Return (x, y) of the center of cell containing provided text 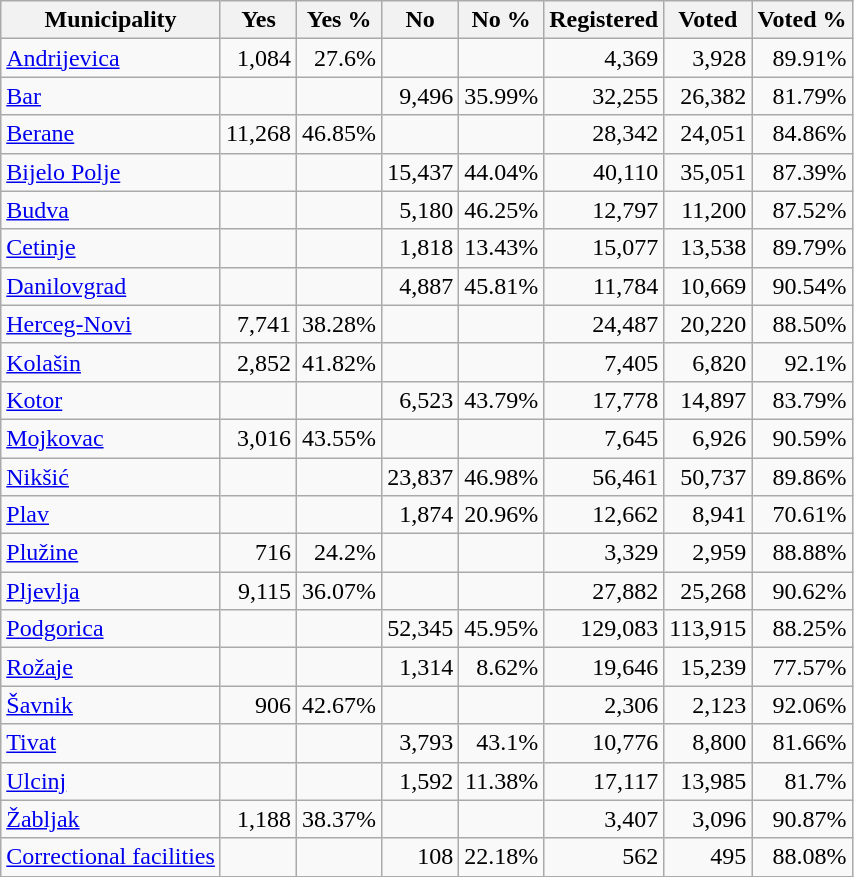
90.62% (802, 591)
15,077 (604, 248)
Bijelo Polje (111, 172)
3,928 (708, 58)
41.82% (340, 362)
81.79% (802, 96)
Herceg-Novi (111, 324)
Cetinje (111, 248)
9,496 (420, 96)
Kotor (111, 400)
Municipality (111, 20)
2,852 (258, 362)
13.43% (502, 248)
Plav (111, 515)
26,382 (708, 96)
46.98% (502, 477)
11,268 (258, 134)
6,523 (420, 400)
3,016 (258, 438)
89.91% (802, 58)
Voted % (802, 20)
89.86% (802, 477)
88.88% (802, 553)
14,897 (708, 400)
Registered (604, 20)
90.59% (802, 438)
13,538 (708, 248)
23,837 (420, 477)
17,778 (604, 400)
13,985 (708, 781)
92.1% (802, 362)
35.99% (502, 96)
2,123 (708, 705)
10,669 (708, 286)
2,306 (604, 705)
22.18% (502, 857)
38.28% (340, 324)
88.50% (802, 324)
1,314 (420, 667)
83.79% (802, 400)
43.1% (502, 743)
35,051 (708, 172)
Yes (258, 20)
92.06% (802, 705)
No (420, 20)
3,407 (604, 819)
8,800 (708, 743)
19,646 (604, 667)
25,268 (708, 591)
Yes % (340, 20)
Budva (111, 210)
495 (708, 857)
12,662 (604, 515)
Berane (111, 134)
3,329 (604, 553)
56,461 (604, 477)
Šavnik (111, 705)
27,882 (604, 591)
90.54% (802, 286)
45.81% (502, 286)
Kolašin (111, 362)
1,592 (420, 781)
3,096 (708, 819)
40,110 (604, 172)
7,645 (604, 438)
15,437 (420, 172)
Ulcinj (111, 781)
43.55% (340, 438)
36.07% (340, 591)
2,959 (708, 553)
46.85% (340, 134)
11,200 (708, 210)
3,793 (420, 743)
7,741 (258, 324)
Nikšić (111, 477)
1,188 (258, 819)
87.52% (802, 210)
38.37% (340, 819)
52,345 (420, 629)
11,784 (604, 286)
70.61% (802, 515)
32,255 (604, 96)
113,915 (708, 629)
87.39% (802, 172)
17,117 (604, 781)
46.25% (502, 210)
24.2% (340, 553)
906 (258, 705)
12,797 (604, 210)
Tivat (111, 743)
20,220 (708, 324)
1,818 (420, 248)
20.96% (502, 515)
6,926 (708, 438)
Pljevlja (111, 591)
Podgorica (111, 629)
89.79% (802, 248)
Rožaje (111, 667)
24,051 (708, 134)
4,369 (604, 58)
7,405 (604, 362)
15,239 (708, 667)
No % (502, 20)
Correctional facilities (111, 857)
50,737 (708, 477)
562 (604, 857)
Andrijevica (111, 58)
10,776 (604, 743)
Plužine (111, 553)
28,342 (604, 134)
129,083 (604, 629)
81.66% (802, 743)
Žabljak (111, 819)
Bar (111, 96)
84.86% (802, 134)
1,084 (258, 58)
8.62% (502, 667)
Danilovgrad (111, 286)
Mojkovac (111, 438)
24,487 (604, 324)
43.79% (502, 400)
108 (420, 857)
81.7% (802, 781)
9,115 (258, 591)
4,887 (420, 286)
5,180 (420, 210)
42.67% (340, 705)
27.6% (340, 58)
88.25% (802, 629)
88.08% (802, 857)
77.57% (802, 667)
8,941 (708, 515)
44.04% (502, 172)
45.95% (502, 629)
90.87% (802, 819)
6,820 (708, 362)
Voted (708, 20)
11.38% (502, 781)
716 (258, 553)
1,874 (420, 515)
